Find where the given text appears and provide that cell's center as [X, Y] coordinate. 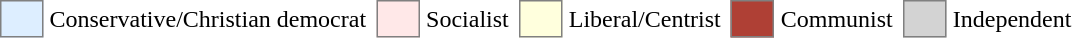
Conservative/Christian democrat [210, 19]
Liberal/Centrist [647, 19]
Socialist [470, 19]
Communist [840, 19]
